From the cell containing the given text, extract its center point as [X, Y] coordinate. 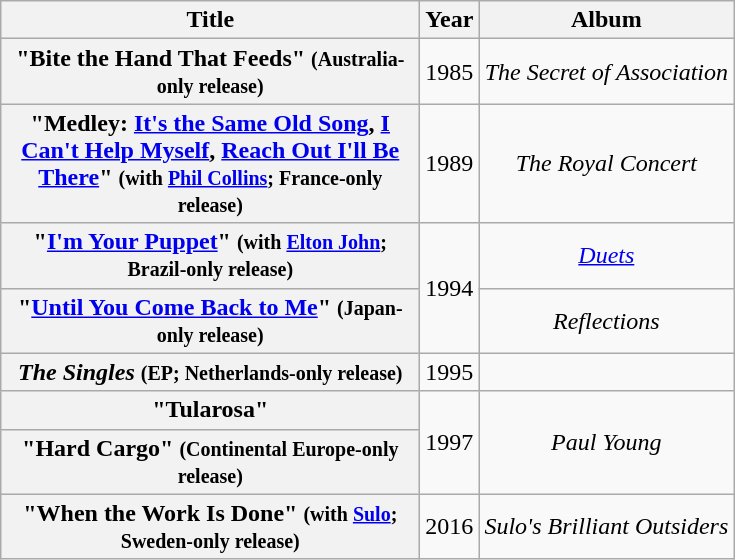
"Medley: It's the Same Old Song, I Can't Help Myself, Reach Out I'll Be There" (with Phil Collins; France-only release) [210, 164]
"Hard Cargo" (Continental Europe-only release) [210, 462]
1995 [450, 372]
Year [450, 20]
Duets [606, 256]
Sulo's Brilliant Outsiders [606, 526]
Album [606, 20]
"Until You Come Back to Me" (Japan-only release) [210, 320]
1994 [450, 288]
Reflections [606, 320]
The Secret of Association [606, 72]
"Tularosa" [210, 410]
The Royal Concert [606, 164]
Title [210, 20]
1997 [450, 442]
1989 [450, 164]
"Bite the Hand That Feeds" (Australia-only release) [210, 72]
Paul Young [606, 442]
"When the Work Is Done" (with Sulo; Sweden-only release) [210, 526]
2016 [450, 526]
1985 [450, 72]
The Singles (EP; Netherlands-only release) [210, 372]
"I'm Your Puppet" (with Elton John; Brazil-only release) [210, 256]
